Extract the [X, Y] coordinate from the center of the cell holding the provided text.  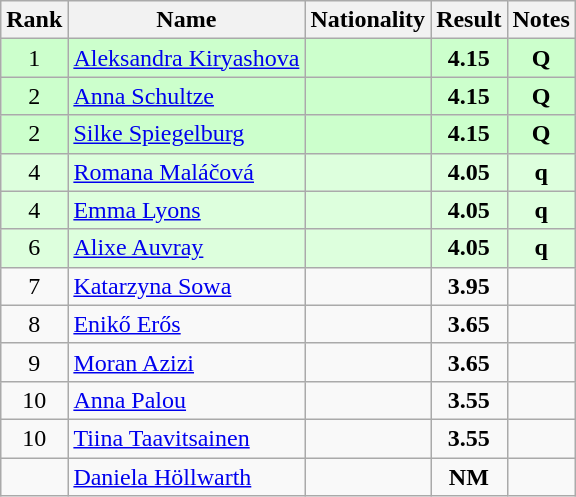
Enikő Erős [186, 324]
Rank [34, 20]
Result [469, 20]
7 [34, 286]
Anna Palou [186, 400]
NM [469, 477]
Alixe Auvray [186, 248]
Moran Azizi [186, 362]
Daniela Höllwarth [186, 477]
Silke Spiegelburg [186, 134]
3.95 [469, 286]
Aleksandra Kiryashova [186, 58]
6 [34, 248]
Nationality [368, 20]
8 [34, 324]
Tiina Taavitsainen [186, 438]
Romana Maláčová [186, 172]
9 [34, 362]
Name [186, 20]
Emma Lyons [186, 210]
Katarzyna Sowa [186, 286]
1 [34, 58]
Notes [541, 20]
Anna Schultze [186, 96]
